Pinpoint the cell where the given text exists, returning its [X, Y] midpoint coordinate. 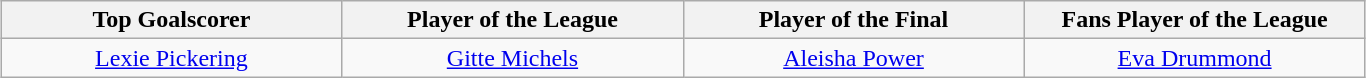
Lexie Pickering [172, 58]
Fans Player of the League [1194, 20]
Top Goalscorer [172, 20]
Gitte Michels [512, 58]
Eva Drummond [1194, 58]
Player of the Final [854, 20]
Aleisha Power [854, 58]
Player of the League [512, 20]
